From the cell containing the given text, extract its center point as (x, y) coordinate. 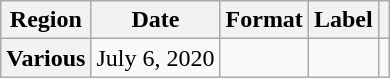
Region (46, 20)
Date (156, 20)
Various (46, 58)
July 6, 2020 (156, 58)
Format (264, 20)
Label (343, 20)
